Find where the given text appears and provide that cell's center as [x, y] coordinate. 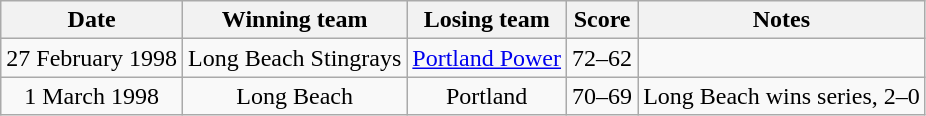
Notes [782, 20]
Portland [487, 96]
72–62 [602, 58]
Portland Power [487, 58]
Winning team [294, 20]
1 March 1998 [92, 96]
Long Beach [294, 96]
Score [602, 20]
70–69 [602, 96]
Losing team [487, 20]
Long Beach Stingrays [294, 58]
Long Beach wins series, 2–0 [782, 96]
Date [92, 20]
27 February 1998 [92, 58]
